Find where the given text appears and provide that cell's center as [x, y] coordinate. 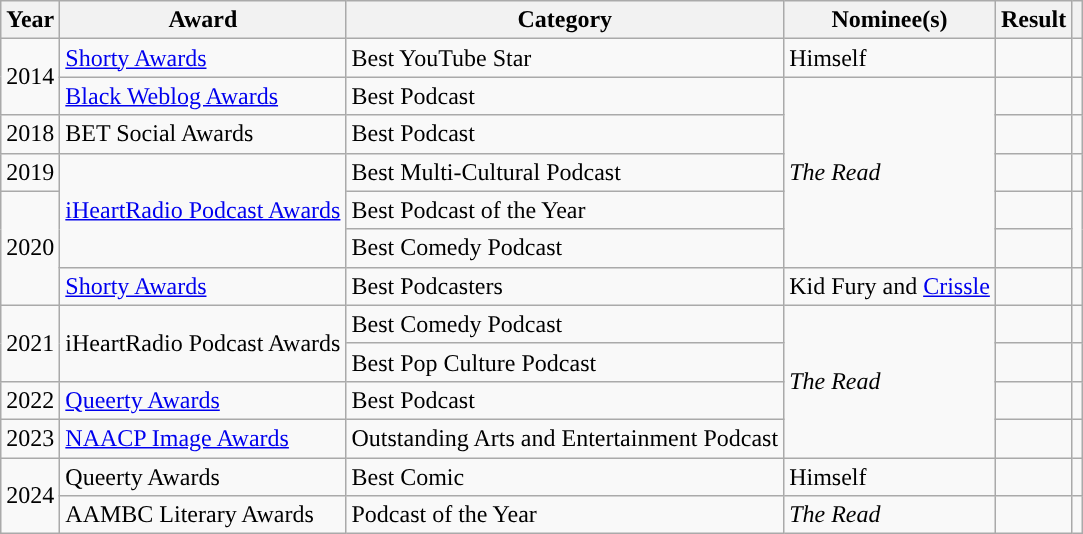
Kid Fury and Crissle [890, 286]
Best Comic [565, 477]
2021 [30, 343]
2020 [30, 248]
Nominee(s) [890, 20]
Best Multi-Cultural Podcast [565, 172]
2019 [30, 172]
Black Weblog Awards [203, 96]
Award [203, 20]
Best Pop Culture Podcast [565, 362]
2014 [30, 77]
2024 [30, 496]
NAACP Image Awards [203, 438]
Year [30, 20]
AAMBC Literary Awards [203, 515]
2022 [30, 400]
2018 [30, 134]
Podcast of the Year [565, 515]
Best YouTube Star [565, 58]
Best Podcasters [565, 286]
2023 [30, 438]
Category [565, 20]
Result [1033, 20]
BET Social Awards [203, 134]
Best Podcast of the Year [565, 210]
Outstanding Arts and Entertainment Podcast [565, 438]
